Scan for the cell matching the given text and deliver its [x, y] coordinate at center. 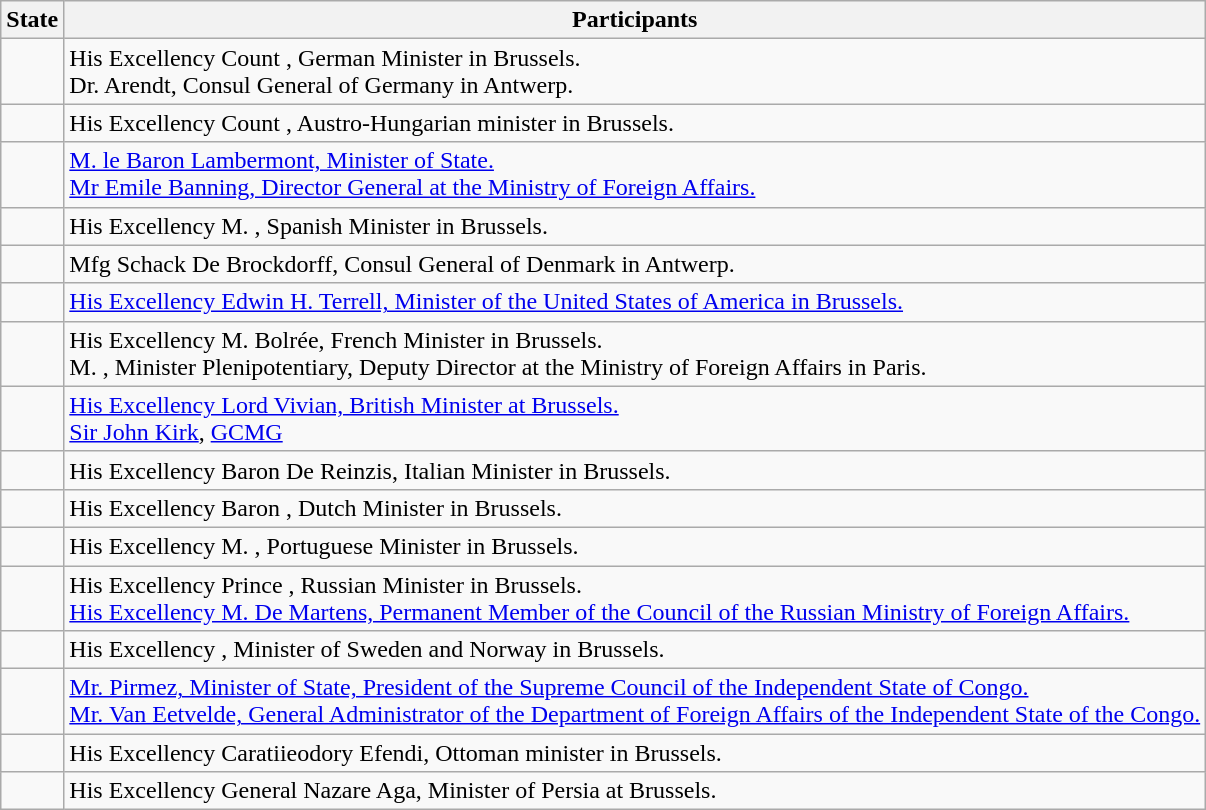
His Excellency M. , Spanish Minister in Brussels. [635, 226]
Mfg Schack De Brockdorff, Consul General of Denmark in Antwerp. [635, 264]
His Excellency M. Bolrée, French Minister in Brussels. M. , Minister Plenipotentiary, Deputy Director at the Ministry of Foreign Affairs in Paris. [635, 354]
His Excellency Lord Vivian, British Minister at Brussels. Sir John Kirk, GCMG [635, 418]
State [32, 20]
M. le Baron Lambermont, Minister of State. Mr Emile Banning, Director General at the Ministry of Foreign Affairs. [635, 174]
His Excellency Baron De Reinzis, Italian Minister in Brussels. [635, 470]
His Excellency Count , Austro-Hungarian minister in Brussels. [635, 123]
His Excellency M. , Portuguese Minister in Brussels. [635, 546]
His Excellency Caratiieodory Efendi, Ottoman minister in Brussels. [635, 753]
His Excellency , Minister of Sweden and Norway in Brussels. [635, 650]
His Excellency Baron , Dutch Minister in Brussels. [635, 508]
His Excellency Edwin H. Terrell, Minister of the United States of America in Brussels. [635, 302]
His Excellency Count , German Minister in Brussels. Dr. Arendt, Consul General of Germany in Antwerp. [635, 72]
Participants [635, 20]
His Excellency General Nazare Aga, Minister of Persia at Brussels. [635, 791]
